For the text-containing cell, return its midpoint in (X, Y) coordinate format. 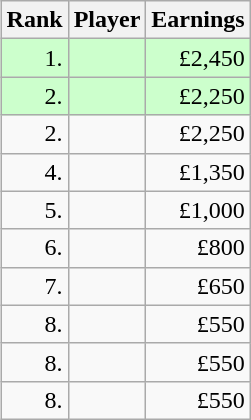
£1,000 (198, 210)
£650 (198, 286)
5. (34, 210)
Earnings (198, 20)
£2,450 (198, 58)
£1,350 (198, 172)
Player (107, 20)
Rank (34, 20)
£800 (198, 248)
4. (34, 172)
6. (34, 248)
1. (34, 58)
7. (34, 286)
